Scan for the cell matching the given text and deliver its [X, Y] coordinate at center. 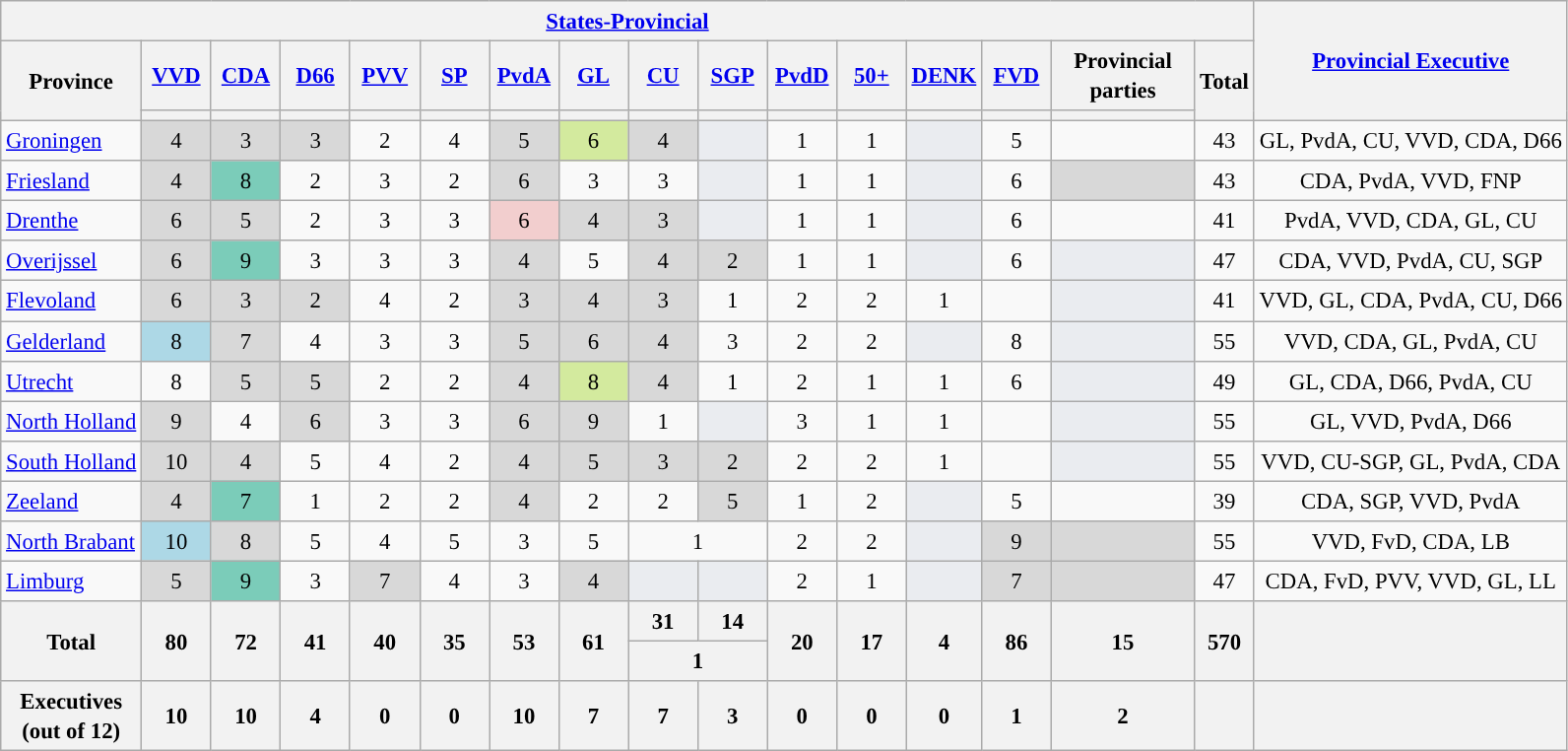
Friesland [71, 181]
14 [733, 621]
86 [1016, 641]
DENK [944, 77]
VVD, CU-SGP, GL, PvdA, CDA [1410, 461]
Executives(out of 12) [71, 716]
61 [593, 641]
Limburg [71, 581]
17 [873, 641]
Province [71, 81]
CU [664, 77]
PVV [384, 77]
PvdD [802, 77]
Flevoland [71, 302]
SP [455, 77]
VVD [177, 77]
15 [1123, 641]
GL, PvdA, CU, VVD, CDA, D66 [1410, 142]
49 [1224, 380]
570 [1224, 641]
Utrecht [71, 380]
VVD, FvD, CDA, LB [1410, 542]
Gelderland [71, 341]
CDA [246, 77]
GL, CDA, D66, PvdA, CU [1410, 380]
Drenthe [71, 221]
CDA, FvD, PVV, VVD, GL, LL [1410, 581]
Provincial Executive [1410, 61]
39 [1224, 501]
31 [664, 621]
GL, VVD, PvdA, D66 [1410, 422]
VVD, GL, CDA, PvdA, CU, D66 [1410, 302]
CDA, VVD, PvdA, CU, SGP [1410, 260]
53 [524, 641]
Provincial parties [1123, 77]
72 [246, 641]
80 [177, 641]
FVD [1016, 77]
35 [455, 641]
South Holland [71, 461]
PvdA, VVD, CDA, GL, CU [1410, 221]
D66 [315, 77]
CDA, PvdA, VVD, FNP [1410, 181]
20 [802, 641]
40 [384, 641]
States-Provincial [627, 22]
Groningen [71, 142]
GL [593, 77]
Overijssel [71, 260]
VVD, CDA, GL, PvdA, CU [1410, 341]
PvdA [524, 77]
North Brabant [71, 542]
CDA, SGP, VVD, PvdA [1410, 501]
50+ [873, 77]
SGP [733, 77]
Zeeland [71, 501]
North Holland [71, 422]
